Pinpoint the cell where the given text exists, returning its (x, y) midpoint coordinate. 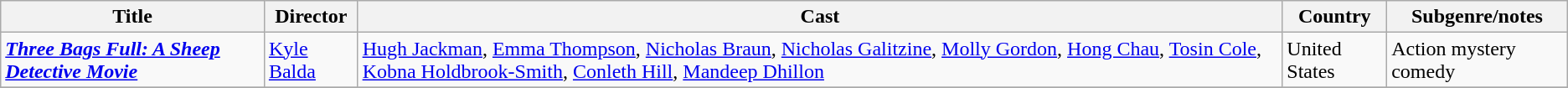
Country (1335, 17)
Director (311, 17)
Subgenre/notes (1478, 17)
Action mystery comedy (1478, 60)
Three Bags Full: A Sheep Detective Movie (132, 60)
United States (1335, 60)
Title (132, 17)
Cast (820, 17)
Kyle Balda (311, 60)
